Output the (x, y) coordinate of the center of the cell containing the given text.  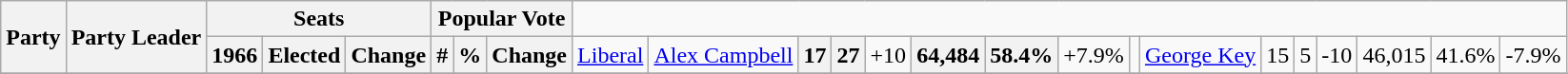
+7.9% (1094, 55)
41.6% (1465, 55)
# (442, 55)
58.4% (1021, 55)
1966 (234, 55)
% (471, 55)
5 (1305, 55)
Liberal (611, 55)
46,015 (1395, 55)
Popular Vote (502, 19)
17 (815, 55)
George Key (1200, 55)
-10 (1337, 55)
Party (33, 37)
+10 (888, 55)
Alex Campbell (724, 55)
Seats (319, 19)
Party Leader (136, 37)
Elected (305, 55)
-7.9% (1534, 55)
64,484 (949, 55)
27 (848, 55)
15 (1278, 55)
